Identify which cell holds the provided text, then report its (x, y) central coordinate. 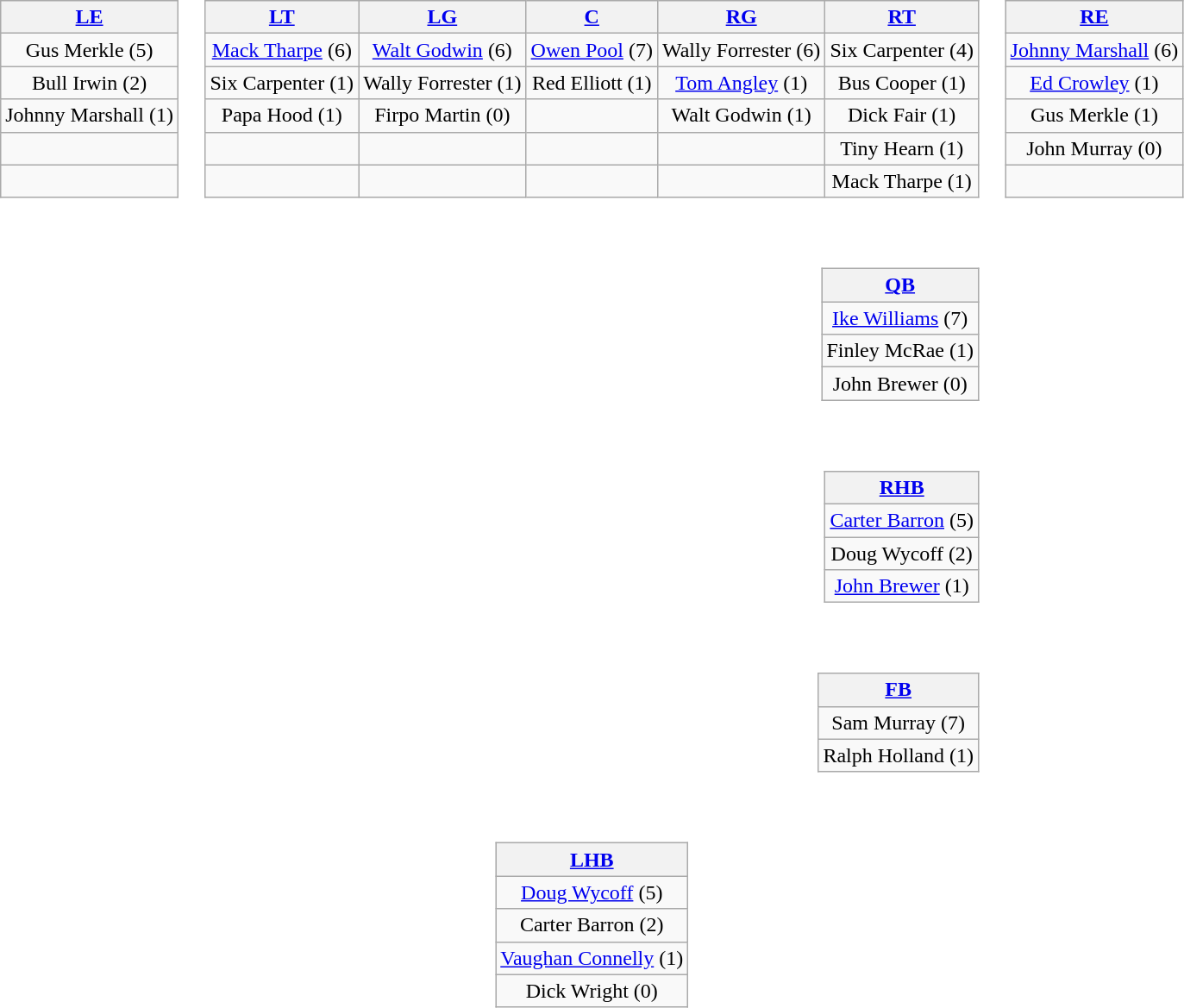
Red Elliott (1) (592, 83)
John Murray (0) (1094, 148)
Gus Merkle (5) (90, 50)
Owen Pool (7) (592, 50)
John Brewer (0) (900, 384)
Gus Merkle (1) (1094, 116)
Tom Angley (1) (741, 83)
Carter Barron (2) (592, 925)
Doug Wycoff (2) (902, 553)
Johnny Marshall (6) (1094, 50)
LHB (592, 860)
Papa Hood (1) (282, 116)
Wally Forrester (1) (442, 83)
Tiny Hearn (1) (902, 148)
Vaughan Connelly (1) (592, 958)
RT (902, 17)
Mack Tharpe (6) (282, 50)
RG (741, 17)
FB (899, 690)
C (592, 17)
Carter Barron (5) (902, 520)
Ike Williams (7) (900, 318)
FB Sam Murray (7) Ralph Holland (1) (602, 711)
Firpo Martin (0) (442, 116)
Johnny Marshall (1) (90, 116)
Six Carpenter (1) (282, 83)
Mack Tharpe (1) (902, 181)
QB Ike Williams (7) Finley McRae (1) John Brewer (0) (602, 322)
Wally Forrester (6) (741, 50)
Sam Murray (7) (899, 723)
LT (282, 17)
John Brewer (1) (902, 586)
RE (1094, 17)
Bus Cooper (1) (902, 83)
Walt Godwin (1) (741, 116)
Ed Crowley (1) (1094, 83)
LE (90, 17)
QB (900, 285)
Walt Godwin (6) (442, 50)
RHB Carter Barron (5) Doug Wycoff (2) John Brewer (1) (602, 525)
RHB (902, 487)
Ralph Holland (1) (899, 755)
Dick Wright (0) (592, 991)
LG (442, 17)
Bull Irwin (2) (90, 83)
Six Carpenter (4) (902, 50)
Finley McRae (1) (900, 351)
Dick Fair (1) (902, 116)
Doug Wycoff (5) (592, 892)
